Capture the cell that displays the provided text and extract its (x, y) central coordinate. 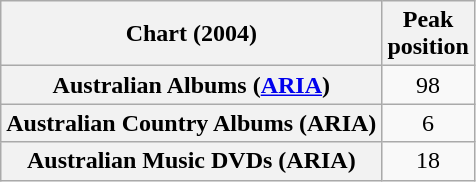
Chart (2004) (192, 34)
98 (428, 85)
6 (428, 123)
Australian Albums (ARIA) (192, 85)
Australian Music DVDs (ARIA) (192, 161)
Peakposition (428, 34)
18 (428, 161)
Australian Country Albums (ARIA) (192, 123)
